Search for the cell housing the specified text and yield its [x, y] center coordinate. 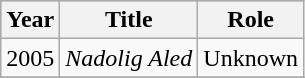
Year [30, 20]
Unknown [251, 58]
Nadolig Aled [129, 58]
Title [129, 20]
2005 [30, 58]
Role [251, 20]
